Identify which cell holds the provided text, then report its [X, Y] central coordinate. 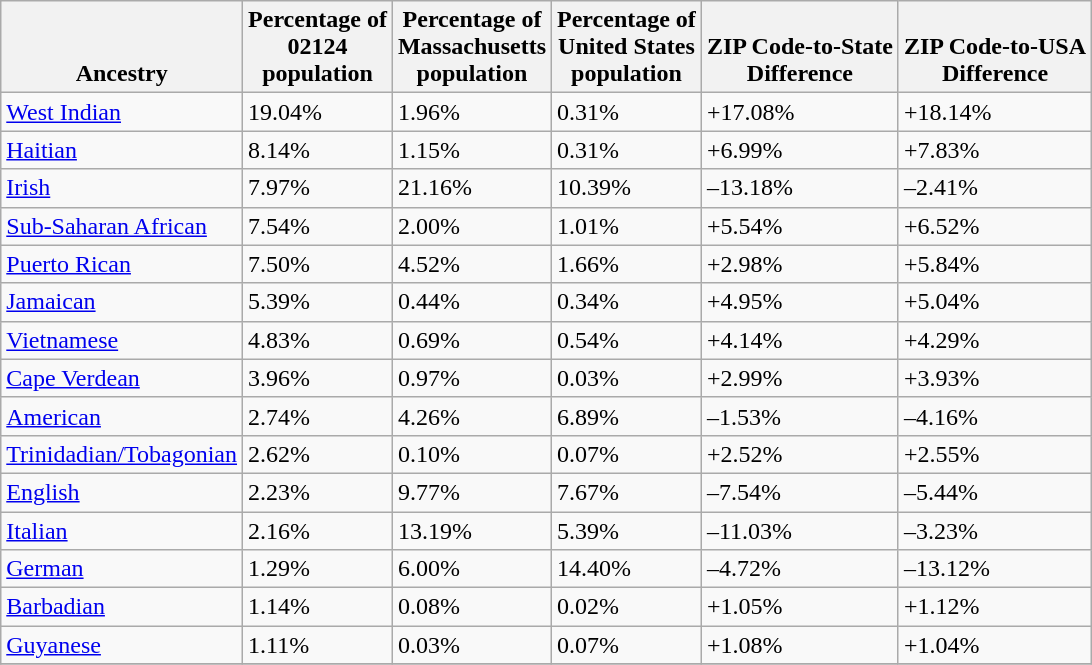
Haitian [122, 150]
1.11% [318, 645]
Trinidadian/Tobagonian [122, 454]
Barbadian [122, 607]
13.19% [472, 531]
Puerto Rican [122, 264]
Cape Verdean [122, 378]
+18.14% [994, 112]
+1.04% [994, 645]
1.96% [472, 112]
–13.12% [994, 569]
ZIP Code-to-StateDifference [800, 47]
–11.03% [800, 531]
Vietnamese [122, 340]
Jamaican [122, 302]
Sub-Saharan African [122, 226]
0.02% [627, 607]
7.97% [318, 188]
Percentage ofMassachusettspopulation [472, 47]
4.26% [472, 416]
German [122, 569]
+2.98% [800, 264]
0.34% [627, 302]
Guyanese [122, 645]
Irish [122, 188]
4.83% [318, 340]
0.97% [472, 378]
–13.18% [800, 188]
9.77% [472, 492]
+4.14% [800, 340]
West Indian [122, 112]
–3.23% [994, 531]
10.39% [627, 188]
+5.54% [800, 226]
–5.44% [994, 492]
0.44% [472, 302]
–4.16% [994, 416]
+7.83% [994, 150]
21.16% [472, 188]
1.66% [627, 264]
Italian [122, 531]
8.14% [318, 150]
ZIP Code-to-USADifference [994, 47]
+1.05% [800, 607]
7.50% [318, 264]
+1.08% [800, 645]
+1.12% [994, 607]
19.04% [318, 112]
3.96% [318, 378]
English [122, 492]
0.54% [627, 340]
+4.95% [800, 302]
–1.53% [800, 416]
Percentage ofUnited Statespopulation [627, 47]
–2.41% [994, 188]
2.74% [318, 416]
+17.08% [800, 112]
–4.72% [800, 569]
+6.99% [800, 150]
7.54% [318, 226]
6.89% [627, 416]
2.62% [318, 454]
+2.99% [800, 378]
6.00% [472, 569]
+4.29% [994, 340]
Ancestry [122, 47]
0.69% [472, 340]
4.52% [472, 264]
American [122, 416]
+5.04% [994, 302]
1.14% [318, 607]
14.40% [627, 569]
0.08% [472, 607]
1.01% [627, 226]
+2.55% [994, 454]
+5.84% [994, 264]
+3.93% [994, 378]
Percentage of02124population [318, 47]
–7.54% [800, 492]
0.10% [472, 454]
1.29% [318, 569]
7.67% [627, 492]
2.23% [318, 492]
2.16% [318, 531]
1.15% [472, 150]
+6.52% [994, 226]
+2.52% [800, 454]
2.00% [472, 226]
